Locate the cell with the specified text and output its (x, y) center coordinate. 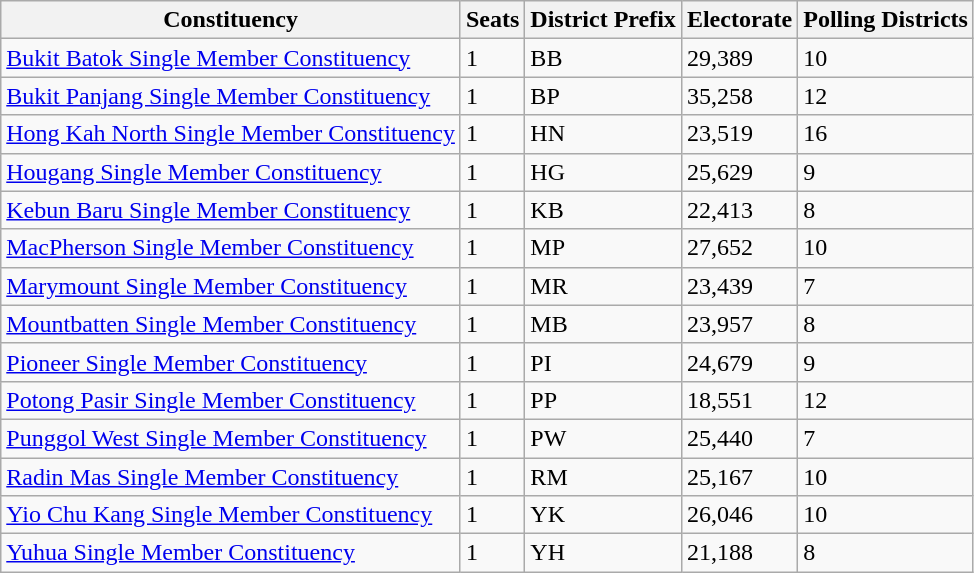
24,679 (739, 362)
RM (604, 477)
BB (604, 58)
Yio Chu Kang Single Member Constituency (231, 515)
Marymount Single Member Constituency (231, 286)
YH (604, 553)
Polling Districts (886, 20)
35,258 (739, 96)
PP (604, 400)
Bukit Panjang Single Member Constituency (231, 96)
Hougang Single Member Constituency (231, 172)
Radin Mas Single Member Constituency (231, 477)
District Prefix (604, 20)
18,551 (739, 400)
Seats (492, 20)
MB (604, 324)
YK (604, 515)
23,439 (739, 286)
29,389 (739, 58)
25,629 (739, 172)
HG (604, 172)
BP (604, 96)
Pioneer Single Member Constituency (231, 362)
25,167 (739, 477)
22,413 (739, 210)
Electorate (739, 20)
Hong Kah North Single Member Constituency (231, 134)
27,652 (739, 248)
PI (604, 362)
25,440 (739, 438)
Punggol West Single Member Constituency (231, 438)
Yuhua Single Member Constituency (231, 553)
16 (886, 134)
KB (604, 210)
MR (604, 286)
MacPherson Single Member Constituency (231, 248)
23,957 (739, 324)
26,046 (739, 515)
MP (604, 248)
Mountbatten Single Member Constituency (231, 324)
21,188 (739, 553)
HN (604, 134)
PW (604, 438)
Bukit Batok Single Member Constituency (231, 58)
Potong Pasir Single Member Constituency (231, 400)
Constituency (231, 20)
23,519 (739, 134)
Kebun Baru Single Member Constituency (231, 210)
